From the cell containing the given text, extract its center point as [X, Y] coordinate. 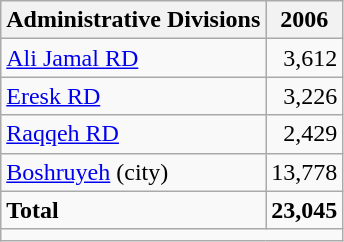
13,778 [304, 172]
2,429 [304, 134]
Raqqeh RD [134, 134]
23,045 [304, 210]
Administrative Divisions [134, 20]
Total [134, 210]
3,612 [304, 58]
Eresk RD [134, 96]
Ali Jamal RD [134, 58]
3,226 [304, 96]
2006 [304, 20]
Boshruyeh (city) [134, 172]
